From the cell containing the given text, extract its center point as [X, Y] coordinate. 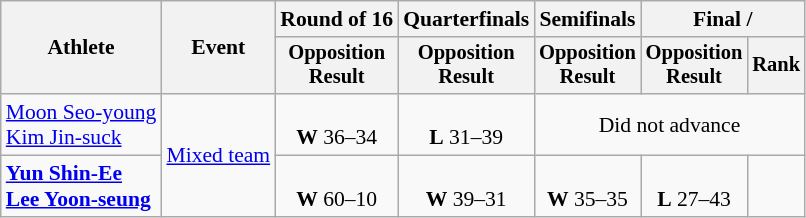
Final / [723, 19]
L 31–39 [466, 124]
W 36–34 [336, 124]
Athlete [82, 48]
L 27–43 [694, 186]
W 35–35 [588, 186]
Quarterfinals [466, 19]
Yun Shin-EeLee Yoon-seung [82, 186]
Did not advance [670, 124]
Mixed team [218, 155]
W 39–31 [466, 186]
W 60–10 [336, 186]
Rank [776, 66]
Event [218, 48]
Moon Seo-youngKim Jin-suck [82, 124]
Semifinals [588, 19]
Round of 16 [336, 19]
